Output the [x, y] coordinate of the center of the cell containing the given text.  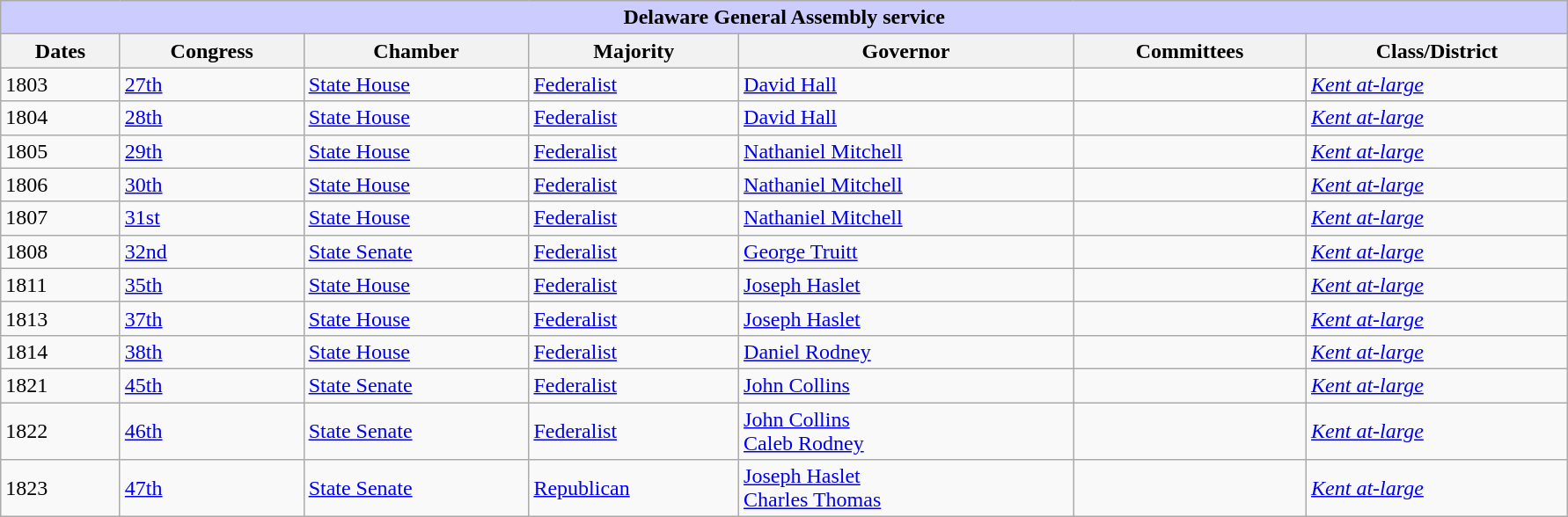
47th [211, 489]
Class/District [1438, 51]
Joseph HasletCharles Thomas [906, 489]
Delaware General Assembly service [785, 18]
Governor [906, 51]
Majority [634, 51]
38th [211, 352]
27th [211, 84]
1807 [61, 218]
Chamber [416, 51]
George Truitt [906, 251]
1806 [61, 185]
46th [211, 431]
1803 [61, 84]
32nd [211, 251]
35th [211, 285]
Congress [211, 51]
Dates [61, 51]
Republican [634, 489]
31st [211, 218]
Committees [1190, 51]
30th [211, 185]
1821 [61, 385]
John Collins [906, 385]
1822 [61, 431]
1813 [61, 318]
29th [211, 151]
37th [211, 318]
28th [211, 118]
1811 [61, 285]
1814 [61, 352]
1805 [61, 151]
John CollinsCaleb Rodney [906, 431]
1804 [61, 118]
Daniel Rodney [906, 352]
1823 [61, 489]
1808 [61, 251]
45th [211, 385]
